Output the [X, Y] coordinate of the center of the cell containing the given text.  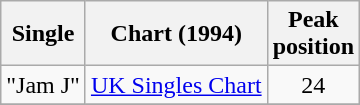
Single [44, 34]
Peakposition [313, 34]
Chart (1994) [176, 34]
24 [313, 85]
UK Singles Chart [176, 85]
"Jam J" [44, 85]
